Scan for the cell matching the given text and deliver its (x, y) coordinate at center. 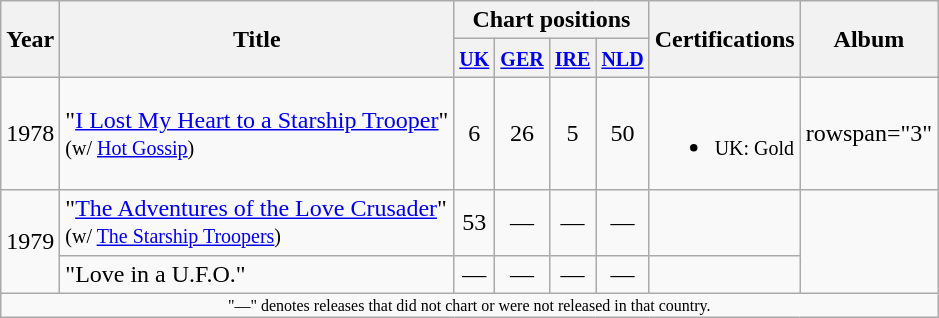
GER (522, 58)
"Love in a U.F.O." (257, 274)
50 (622, 134)
NLD (622, 58)
Year (30, 39)
rowspan="3" (869, 134)
IRE (572, 58)
5 (572, 134)
Certifications (724, 39)
"I Lost My Heart to a Starship Trooper"(w/ Hot Gossip) (257, 134)
"—" denotes releases that did not chart or were not released in that country. (470, 305)
Title (257, 39)
53 (474, 222)
1978 (30, 134)
UK: Gold (724, 134)
26 (522, 134)
6 (474, 134)
UK (474, 58)
Album (869, 39)
"The Adventures of the Love Crusader"(w/ The Starship Troopers) (257, 222)
1979 (30, 242)
Chart positions (552, 20)
